Capture the cell that displays the provided text and extract its [x, y] central coordinate. 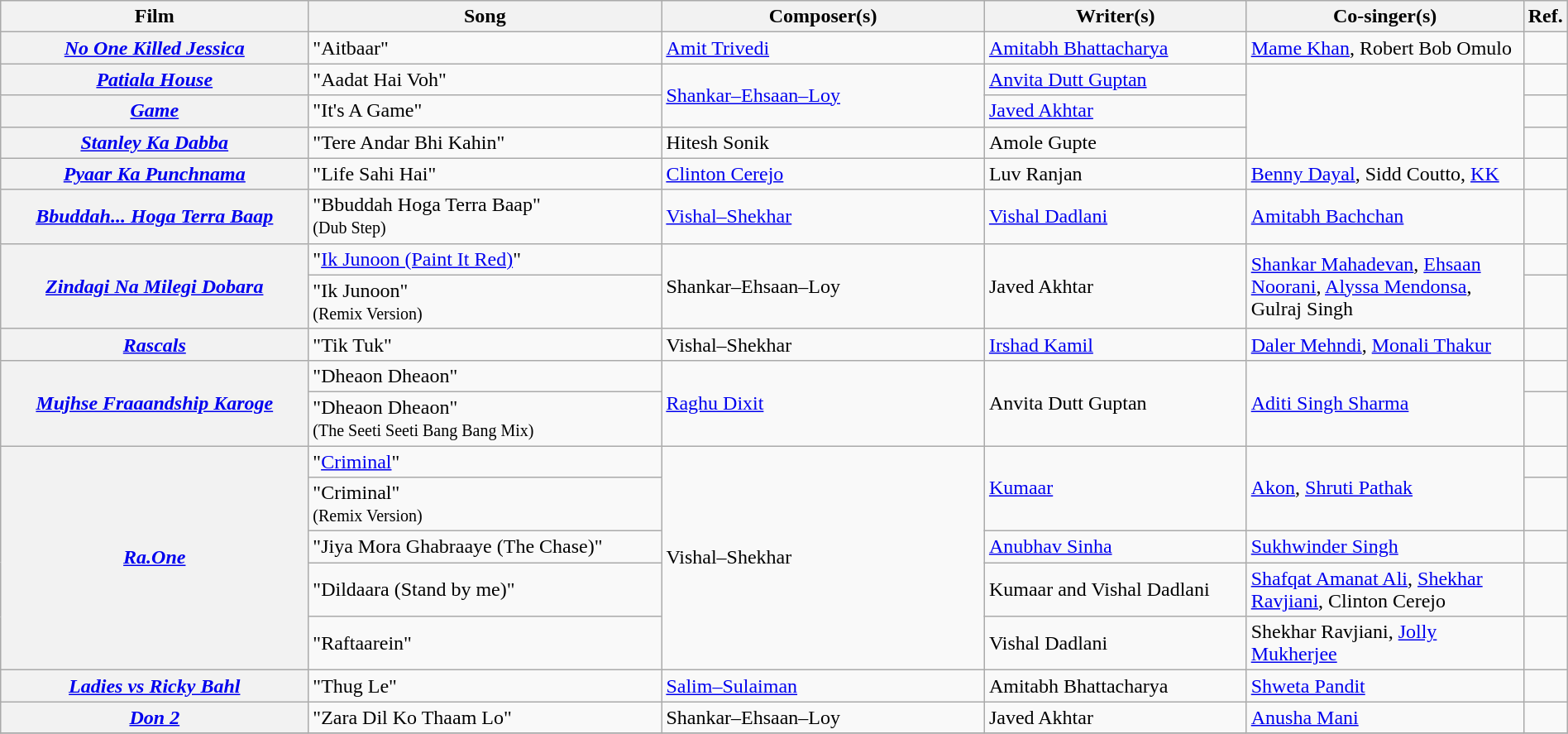
"Dheaon Dheaon" [485, 376]
Kumaar [1115, 488]
"It's A Game" [485, 111]
Irshad Kamil [1115, 344]
"Aadat Hai Voh" [485, 79]
Shankar Mahadevan, Ehsaan Noorani, Alyssa Mendonsa, Gulraj Singh [1384, 286]
Film [155, 17]
Amit Trivedi [824, 48]
"Zara Dil Ko Thaam Lo" [485, 717]
Amole Gupte [1115, 142]
Sukhwinder Singh [1384, 547]
Mujhse Fraaandship Karoge [155, 402]
"Ik Junoon (Paint It Red)" [485, 259]
Hitesh Sonik [824, 142]
Shekhar Ravjiani, Jolly Mukherjee [1384, 644]
"Ik Junoon"(Remix Version) [485, 301]
"Life Sahi Hai" [485, 174]
Ladies vs Ricky Bahl [155, 686]
"Aitbaar" [485, 48]
"Raftaarein" [485, 644]
Composer(s) [824, 17]
Stanley Ka Dabba [155, 142]
Rascals [155, 344]
No One Killed Jessica [155, 48]
Anubhav Sinha [1115, 547]
Ra.One [155, 558]
Mame Khan, Robert Bob Omulo [1384, 48]
Ref. [1545, 17]
"Thug Le" [485, 686]
Benny Dayal, Sidd Coutto, KK [1384, 174]
Game [155, 111]
Writer(s) [1115, 17]
Luv Ranjan [1115, 174]
"Dheaon Dheaon"(The Seeti Seeti Bang Bang Mix) [485, 419]
"Bbuddah Hoga Terra Baap"(Dub Step) [485, 217]
Bbuddah... Hoga Terra Baap [155, 217]
"Jiya Mora Ghabraaye (The Chase)" [485, 547]
Akon, Shruti Pathak [1384, 488]
Aditi Singh Sharma [1384, 402]
"Tik Tuk" [485, 344]
Amitabh Bachchan [1384, 217]
Don 2 [155, 717]
Patiala House [155, 79]
"Tere Andar Bhi Kahin" [485, 142]
Kumaar and Vishal Dadlani [1115, 589]
Clinton Cerejo [824, 174]
Anusha Mani [1384, 717]
Daler Mehndi, Monali Thakur [1384, 344]
Zindagi Na Milegi Dobara [155, 286]
"Criminal"(Remix Version) [485, 505]
"Dildaara (Stand by me)" [485, 589]
Salim–Sulaiman [824, 686]
Pyaar Ka Punchnama [155, 174]
Co-singer(s) [1384, 17]
Shweta Pandit [1384, 686]
"Criminal" [485, 461]
Raghu Dixit [824, 402]
Song [485, 17]
Shafqat Amanat Ali, Shekhar Ravjiani, Clinton Cerejo [1384, 589]
